Output the (x, y) coordinate of the center of the cell containing the given text.  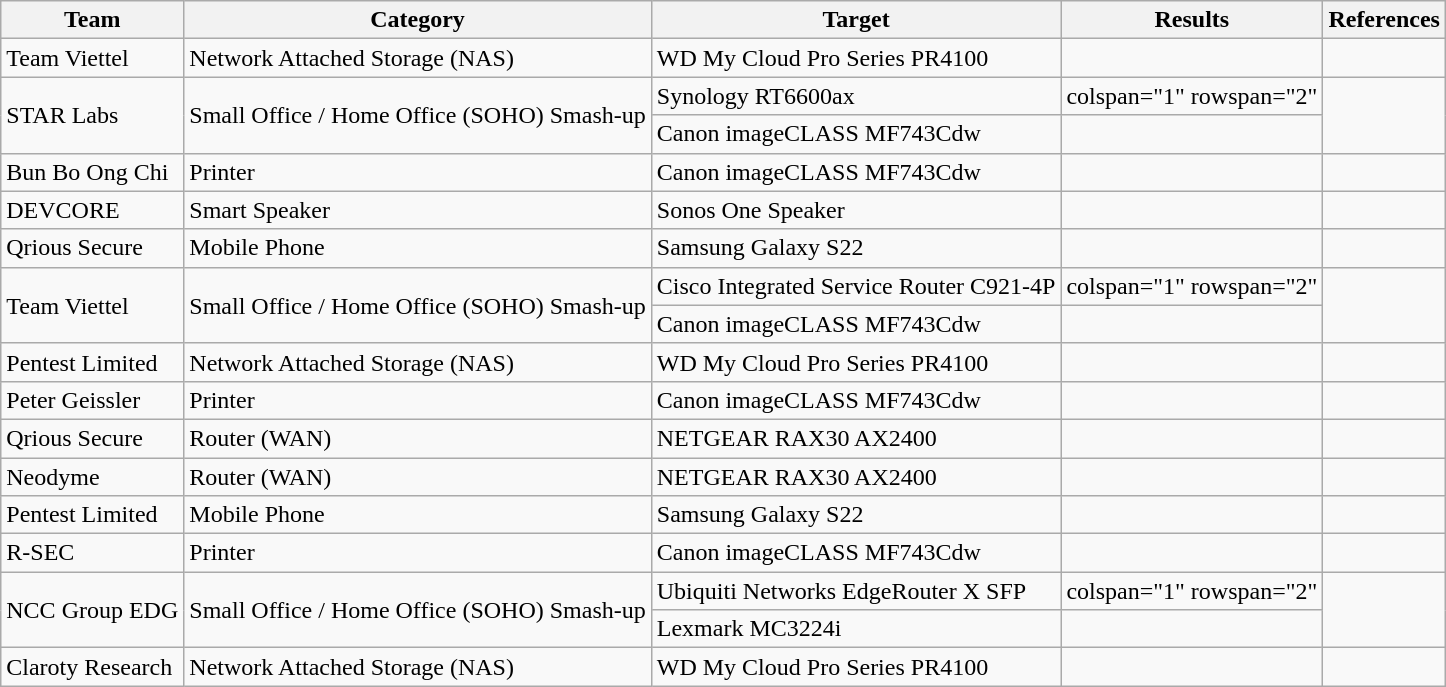
Ubiquiti Networks EdgeRouter X SFP (856, 591)
DEVCORE (92, 210)
Target (856, 20)
Bun Bo Ong Chi (92, 172)
STAR Labs (92, 115)
R-SEC (92, 553)
Cisco Integrated Service Router C921-4P (856, 286)
Lexmark MC3224i (856, 629)
References (1384, 20)
Category (418, 20)
Sonos One Speaker (856, 210)
Smart Speaker (418, 210)
Team (92, 20)
NCC Group EDG (92, 610)
Results (1192, 20)
Synology RT6600ax (856, 96)
Peter Geissler (92, 400)
Claroty Research (92, 667)
Neodyme (92, 477)
